Detect which cell encompasses the target text, then output its (X, Y) center coordinate. 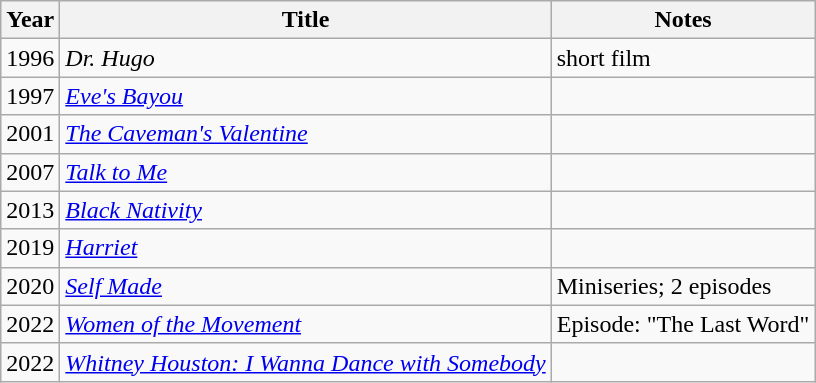
2019 (30, 248)
Whitney Houston: I Wanna Dance with Somebody (306, 362)
2001 (30, 134)
Dr. Hugo (306, 58)
1996 (30, 58)
2013 (30, 210)
Black Nativity (306, 210)
Year (30, 20)
Episode: "The Last Word" (683, 324)
Notes (683, 20)
Talk to Me (306, 172)
Miniseries; 2 episodes (683, 286)
Self Made (306, 286)
Harriet (306, 248)
short film (683, 58)
Eve's Bayou (306, 96)
1997 (30, 96)
The Caveman's Valentine (306, 134)
2020 (30, 286)
Women of the Movement (306, 324)
2007 (30, 172)
Title (306, 20)
